Output the [X, Y] coordinate of the center of the cell containing the given text.  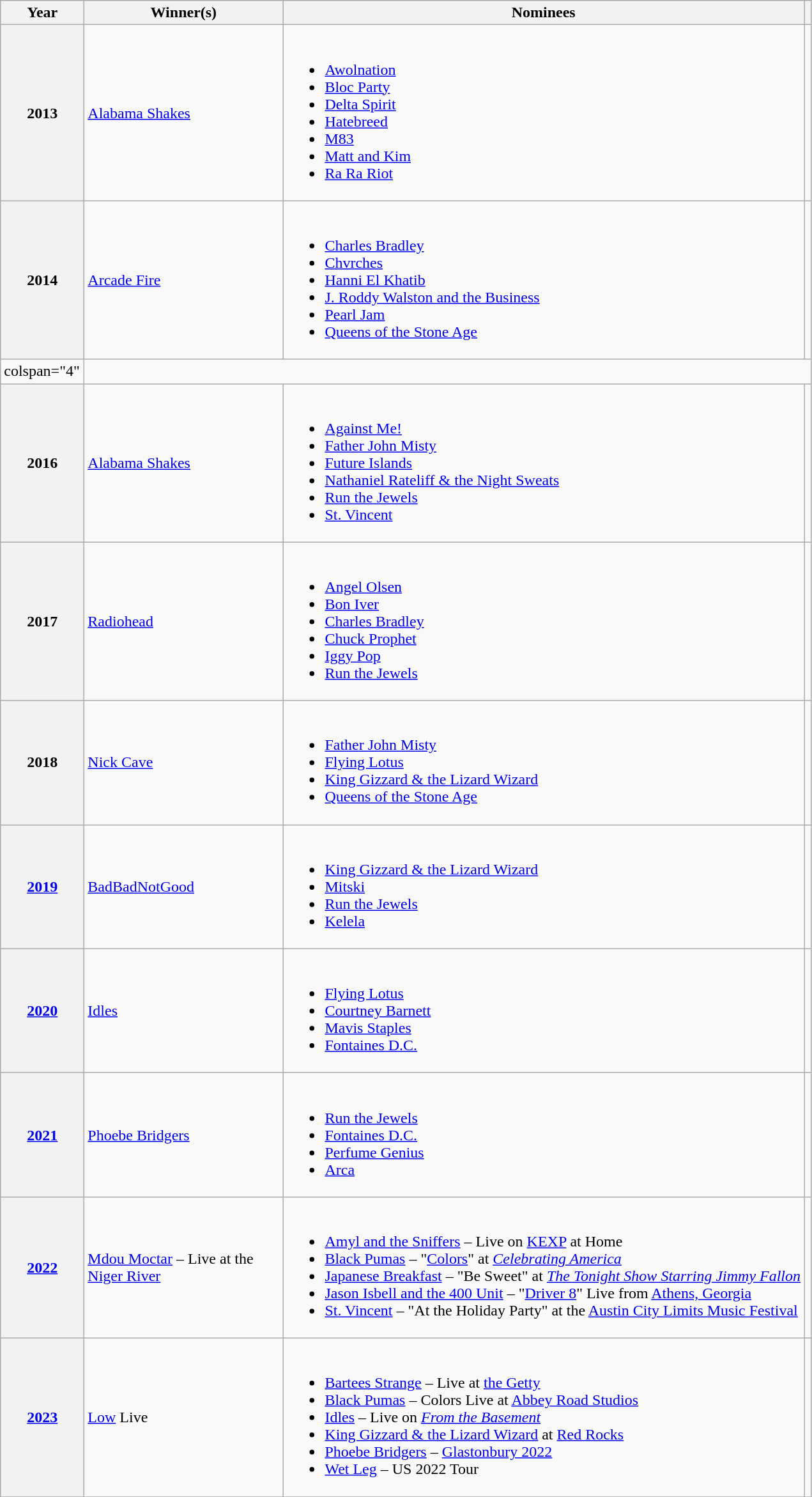
Against Me!Father John MistyFuture IslandsNathaniel Rateliff & the Night SweatsRun the JewelsSt. Vincent [544, 463]
Radiohead [184, 621]
Phoebe Bridgers [184, 1135]
Idles [184, 1011]
2018 [42, 763]
2019 [42, 887]
2023 [42, 1417]
Run the JewelsFontaines D.C.Perfume GeniusArca [544, 1135]
colspan="4" [42, 371]
2017 [42, 621]
Nominees [544, 13]
2022 [42, 1267]
Nick Cave [184, 763]
2013 [42, 112]
Father John MistyFlying LotusKing Gizzard & the Lizard WizardQueens of the Stone Age [544, 763]
2016 [42, 463]
Low Live [184, 1417]
King Gizzard & the Lizard WizardMitskiRun the JewelsKelela [544, 887]
2014 [42, 280]
2021 [42, 1135]
Year [42, 13]
AwolnationBloc PartyDelta SpiritHatebreedM83Matt and KimRa Ra Riot [544, 112]
2020 [42, 1011]
Arcade Fire [184, 280]
Angel OlsenBon IverCharles BradleyChuck ProphetIggy PopRun the Jewels [544, 621]
Flying LotusCourtney BarnettMavis StaplesFontaines D.C. [544, 1011]
Winner(s) [184, 13]
Charles BradleyChvrchesHanni El KhatibJ. Roddy Walston and the BusinessPearl JamQueens of the Stone Age [544, 280]
Mdou Moctar – Live at the Niger River [184, 1267]
BadBadNotGood [184, 887]
